Output the [x, y] coordinate of the center of the cell containing the given text.  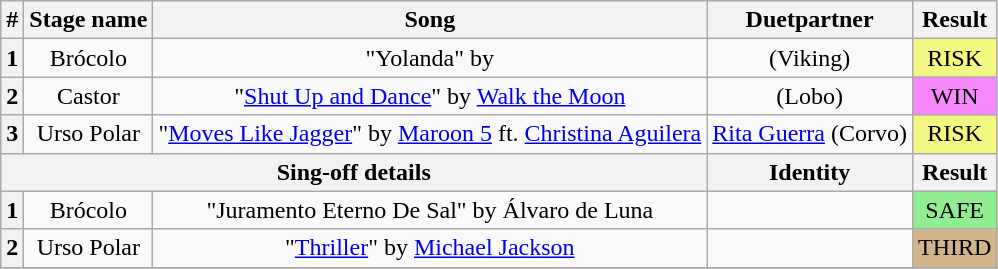
SAFE [954, 210]
(Viking) [810, 58]
Song [430, 20]
"Shut Up and Dance" by Walk the Moon [430, 96]
(Lobo) [810, 96]
Sing-off details [354, 172]
Duetpartner [810, 20]
"Juramento Eterno De Sal" by Álvaro de Luna [430, 210]
"Thriller" by Michael Jackson [430, 248]
Castor [88, 96]
"Moves Like Jagger" by Maroon 5 ft. Christina Aguilera [430, 134]
"Yolanda" by [430, 58]
# [12, 20]
Stage name [88, 20]
THIRD [954, 248]
3 [12, 134]
Rita Guerra (Corvo) [810, 134]
Identity [810, 172]
WIN [954, 96]
